Determine the [x, y] coordinate at the center of the cell enclosing the given text.  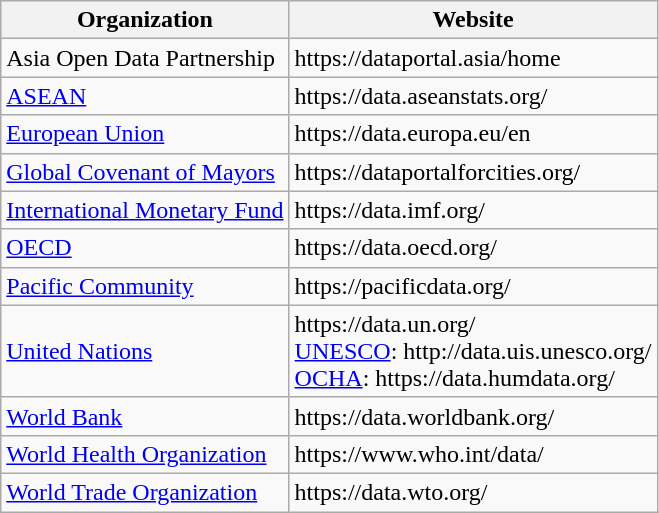
https://data.europa.eu/en [473, 134]
Website [473, 20]
Global Covenant of Mayors [145, 172]
https://data.oecd.org/ [473, 248]
https://data.wto.org/ [473, 492]
World Bank [145, 416]
https://data.aseanstats.org/ [473, 96]
Pacific Community [145, 286]
https://dataportal.asia/home [473, 58]
Organization [145, 20]
European Union [145, 134]
https://pacificdata.org/ [473, 286]
World Health Organization [145, 454]
World Trade Organization [145, 492]
https://data.imf.org/ [473, 210]
https://www.who.int/data/ [473, 454]
OECD [145, 248]
United Nations [145, 351]
ASEAN [145, 96]
International Monetary Fund [145, 210]
https://data.worldbank.org/ [473, 416]
Asia Open Data Partnership [145, 58]
https://data.un.org/UNESCO: http://data.uis.unesco.org/OCHA: https://data.humdata.org/ [473, 351]
https://dataportalforcities.org/ [473, 172]
